Capture the cell that displays the provided text and extract its [X, Y] central coordinate. 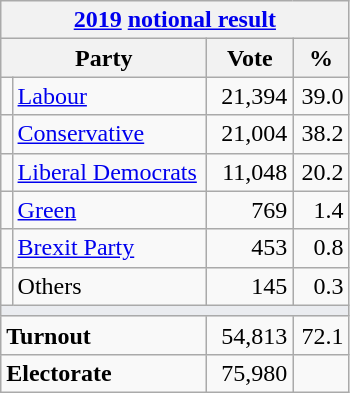
0.8 [321, 248]
Green [110, 210]
Conservative [110, 134]
21,004 [250, 134]
769 [250, 210]
54,813 [250, 335]
20.2 [321, 172]
Liberal Democrats [110, 172]
2019 notional result [175, 20]
72.1 [321, 335]
Brexit Party [110, 248]
0.3 [321, 286]
Electorate [104, 373]
39.0 [321, 96]
75,980 [250, 373]
Others [110, 286]
11,048 [250, 172]
Turnout [104, 335]
38.2 [321, 134]
453 [250, 248]
Party [104, 58]
21,394 [250, 96]
1.4 [321, 210]
Labour [110, 96]
% [321, 58]
Vote [250, 58]
145 [250, 286]
